From the cell containing the given text, extract its center point as [X, Y] coordinate. 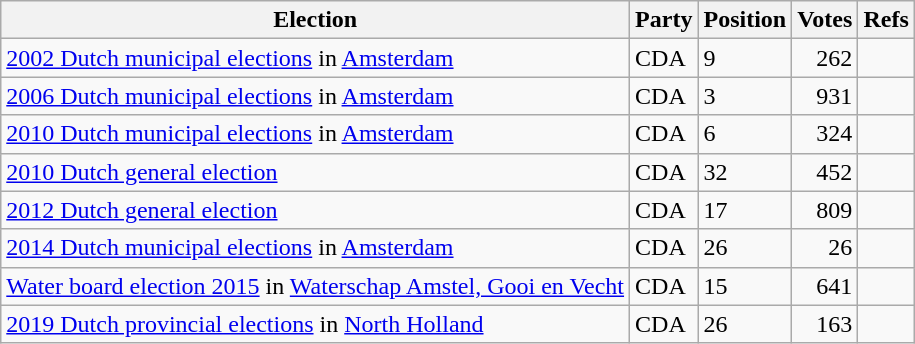
9 [745, 58]
32 [745, 172]
2010 Dutch municipal elections in Amsterdam [316, 134]
Position [745, 20]
2006 Dutch municipal elections in Amsterdam [316, 96]
641 [825, 286]
809 [825, 210]
931 [825, 96]
Election [316, 20]
17 [745, 210]
163 [825, 324]
3 [745, 96]
2010 Dutch general election [316, 172]
Water board election 2015 in Waterschap Amstel, Gooi en Vecht [316, 286]
6 [745, 134]
324 [825, 134]
Party [664, 20]
2002 Dutch municipal elections in Amsterdam [316, 58]
2012 Dutch general election [316, 210]
Votes [825, 20]
15 [745, 286]
2014 Dutch municipal elections in Amsterdam [316, 248]
452 [825, 172]
Refs [886, 20]
2019 Dutch provincial elections in North Holland [316, 324]
262 [825, 58]
